Extract the [X, Y] coordinate from the center of the cell holding the provided text.  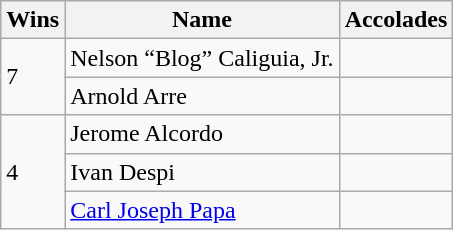
Jerome Alcordo [202, 134]
7 [33, 77]
Arnold Arre [202, 96]
Ivan Despi [202, 172]
4 [33, 172]
Carl Joseph Papa [202, 210]
Accolades [396, 20]
Wins [33, 20]
Name [202, 20]
Nelson “Blog” Caliguia, Jr. [202, 58]
